Search for the cell housing the specified text and yield its [x, y] center coordinate. 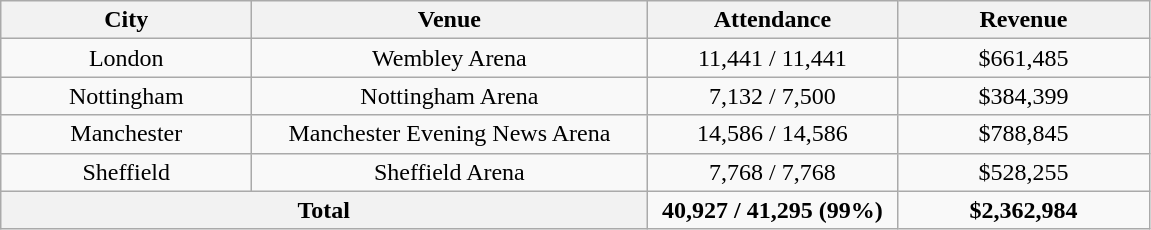
40,927 / 41,295 (99%) [772, 210]
Manchester Evening News Arena [450, 134]
Sheffield [126, 172]
$384,399 [1024, 96]
$528,255 [1024, 172]
Venue [450, 20]
11,441 / 11,441 [772, 58]
Manchester [126, 134]
7,132 / 7,500 [772, 96]
Nottingham Arena [450, 96]
Total [324, 210]
Nottingham [126, 96]
$788,845 [1024, 134]
$661,485 [1024, 58]
$2,362,984 [1024, 210]
Revenue [1024, 20]
Wembley Arena [450, 58]
Attendance [772, 20]
14,586 / 14,586 [772, 134]
London [126, 58]
7,768 / 7,768 [772, 172]
Sheffield Arena [450, 172]
City [126, 20]
